Return [x, y] of the center of cell containing provided text 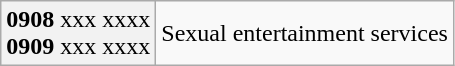
Sexual entertainment services [305, 34]
0908 xxx xxxx0909 xxx xxxx [78, 34]
